Locate the cell with the specified text and output its (X, Y) center coordinate. 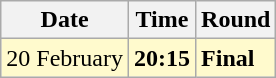
Date (65, 20)
20:15 (162, 58)
Time (162, 20)
Final (236, 58)
20 February (65, 58)
Round (236, 20)
